Output the [X, Y] coordinate of the center of the cell containing the given text.  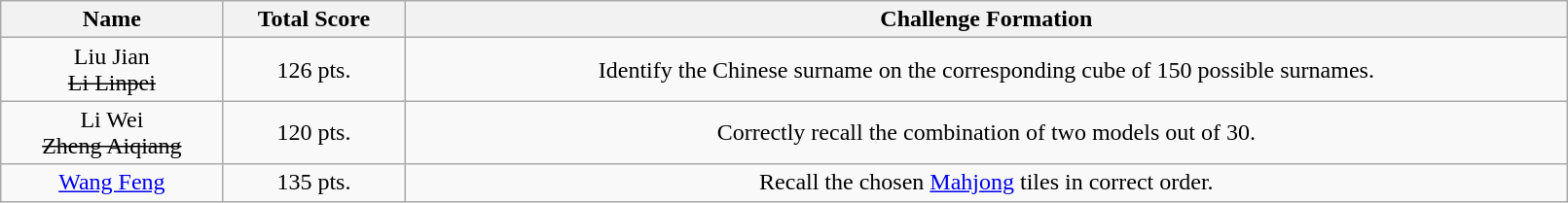
120 pts. [313, 132]
Wang Feng [112, 183]
135 pts. [313, 183]
Li WeiZheng Aiqiang [112, 132]
Total Score [313, 19]
Name [112, 19]
Identify the Chinese surname on the corresponding cube of 150 possible surnames. [987, 70]
Challenge Formation [987, 19]
Recall the chosen Mahjong tiles in correct order. [987, 183]
Liu JianLi Linpei [112, 70]
Correctly recall the combination of two models out of 30. [987, 132]
126 pts. [313, 70]
